Extract the [X, Y] coordinate from the center of the cell holding the provided text.  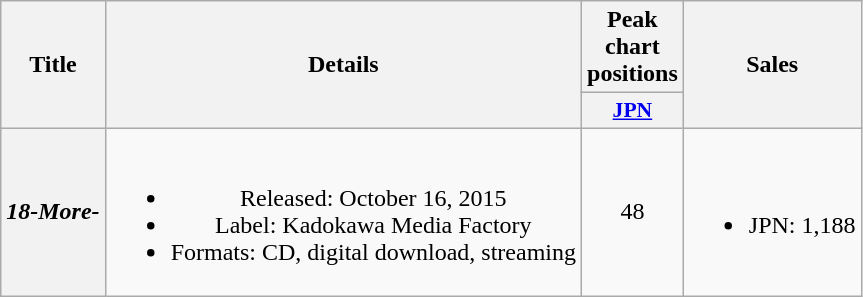
48 [633, 212]
Details [343, 65]
JPN: 1,188 [772, 212]
Released: October 16, 2015Label: Kadokawa Media FactoryFormats: CD, digital download, streaming [343, 212]
Peak chart positions [633, 47]
JPN [633, 111]
Title [53, 65]
Sales [772, 65]
18-More- [53, 212]
